From the cell containing the given text, extract its center point as [x, y] coordinate. 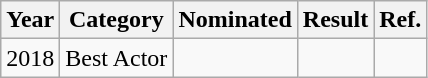
Category [116, 20]
Ref. [400, 20]
2018 [30, 58]
Year [30, 20]
Best Actor [116, 58]
Nominated [235, 20]
Result [335, 20]
